Scan for the cell matching the given text and deliver its (x, y) coordinate at center. 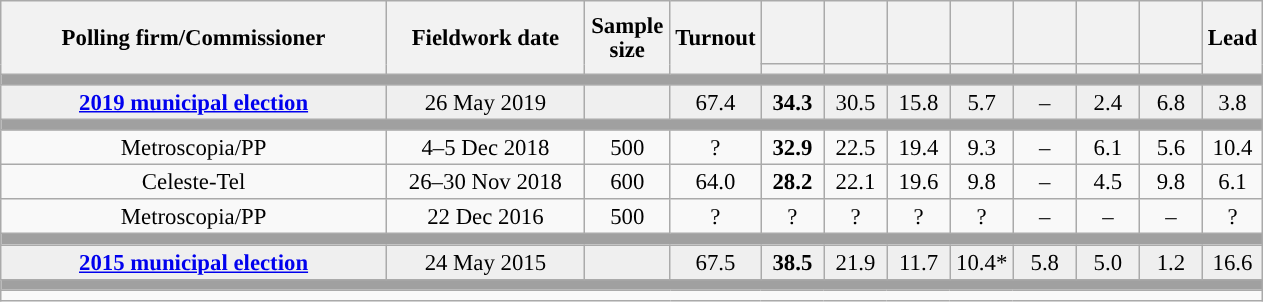
26–30 Nov 2018 (485, 182)
38.5 (792, 262)
22.5 (856, 148)
26 May 2019 (485, 102)
5.0 (1108, 262)
2019 municipal election (194, 102)
Fieldwork date (485, 38)
19.6 (918, 182)
4.5 (1108, 182)
1.2 (1170, 262)
6.8 (1170, 102)
Polling firm/Commissioner (194, 38)
22.1 (856, 182)
5.7 (982, 102)
2.4 (1108, 102)
Celeste-Tel (194, 182)
10.4* (982, 262)
19.4 (918, 148)
2015 municipal election (194, 262)
15.8 (918, 102)
11.7 (918, 262)
Sample size (627, 38)
10.4 (1232, 148)
21.9 (856, 262)
67.5 (716, 262)
3.8 (1232, 102)
30.5 (856, 102)
67.4 (716, 102)
34.3 (792, 102)
Turnout (716, 38)
28.2 (792, 182)
Lead (1232, 38)
600 (627, 182)
16.6 (1232, 262)
5.8 (1044, 262)
22 Dec 2016 (485, 218)
4–5 Dec 2018 (485, 148)
5.6 (1170, 148)
9.3 (982, 148)
32.9 (792, 148)
64.0 (716, 182)
24 May 2015 (485, 262)
